From the cell containing the given text, extract its center point as [X, Y] coordinate. 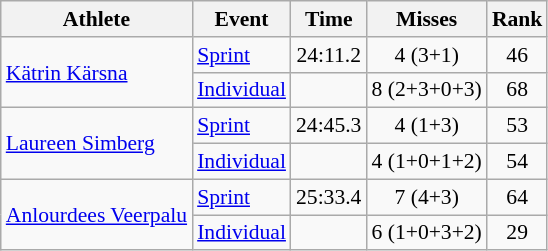
64 [518, 197]
Event [242, 19]
Athlete [96, 19]
54 [518, 162]
4 (3+1) [426, 55]
46 [518, 55]
Time [328, 19]
4 (1+0+1+2) [426, 162]
6 (1+0+3+2) [426, 233]
53 [518, 126]
4 (1+3) [426, 126]
Kätrin Kärsna [96, 72]
25:33.4 [328, 197]
Anlourdees Veerpalu [96, 214]
29 [518, 233]
Rank [518, 19]
24:45.3 [328, 126]
7 (4+3) [426, 197]
Misses [426, 19]
68 [518, 90]
24:11.2 [328, 55]
8 (2+3+0+3) [426, 90]
Laureen Simberg [96, 144]
